Return (x, y) of the center of cell containing provided text 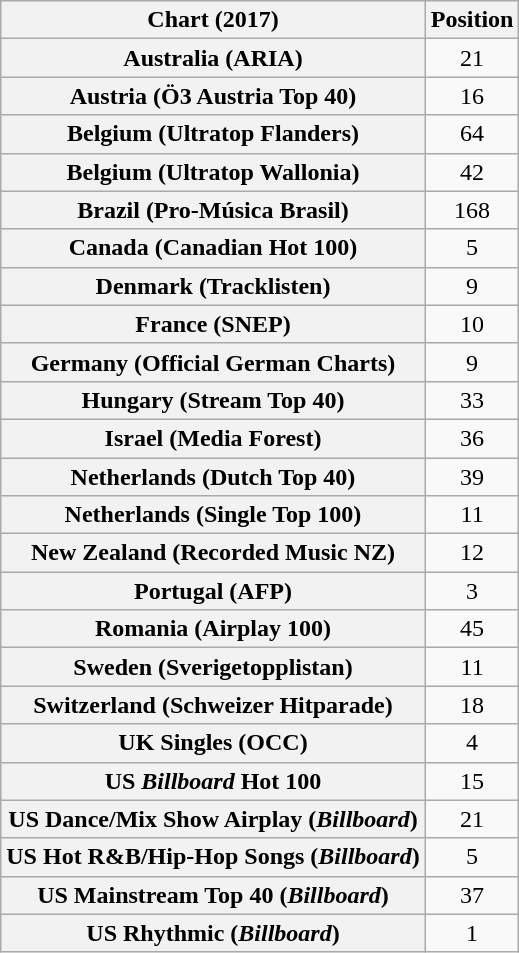
Portugal (AFP) (213, 591)
Switzerland (Schweizer Hitparade) (213, 705)
Netherlands (Single Top 100) (213, 515)
18 (472, 705)
Hungary (Stream Top 40) (213, 400)
42 (472, 172)
Netherlands (Dutch Top 40) (213, 477)
US Hot R&B/Hip-Hop Songs (Billboard) (213, 857)
Belgium (Ultratop Wallonia) (213, 172)
Brazil (Pro-Música Brasil) (213, 210)
12 (472, 553)
33 (472, 400)
15 (472, 781)
1 (472, 933)
Chart (2017) (213, 20)
Romania (Airplay 100) (213, 629)
US Rhythmic (Billboard) (213, 933)
Position (472, 20)
US Mainstream Top 40 (Billboard) (213, 895)
US Billboard Hot 100 (213, 781)
10 (472, 324)
4 (472, 743)
UK Singles (OCC) (213, 743)
64 (472, 134)
Belgium (Ultratop Flanders) (213, 134)
36 (472, 438)
45 (472, 629)
France (SNEP) (213, 324)
Denmark (Tracklisten) (213, 286)
Germany (Official German Charts) (213, 362)
39 (472, 477)
New Zealand (Recorded Music NZ) (213, 553)
16 (472, 96)
US Dance/Mix Show Airplay (Billboard) (213, 819)
Sweden (Sverigetopplistan) (213, 667)
Australia (ARIA) (213, 58)
Israel (Media Forest) (213, 438)
3 (472, 591)
Austria (Ö3 Austria Top 40) (213, 96)
37 (472, 895)
168 (472, 210)
Canada (Canadian Hot 100) (213, 248)
